Provide the [x, y] coordinate of the cell's center where the given text is located.  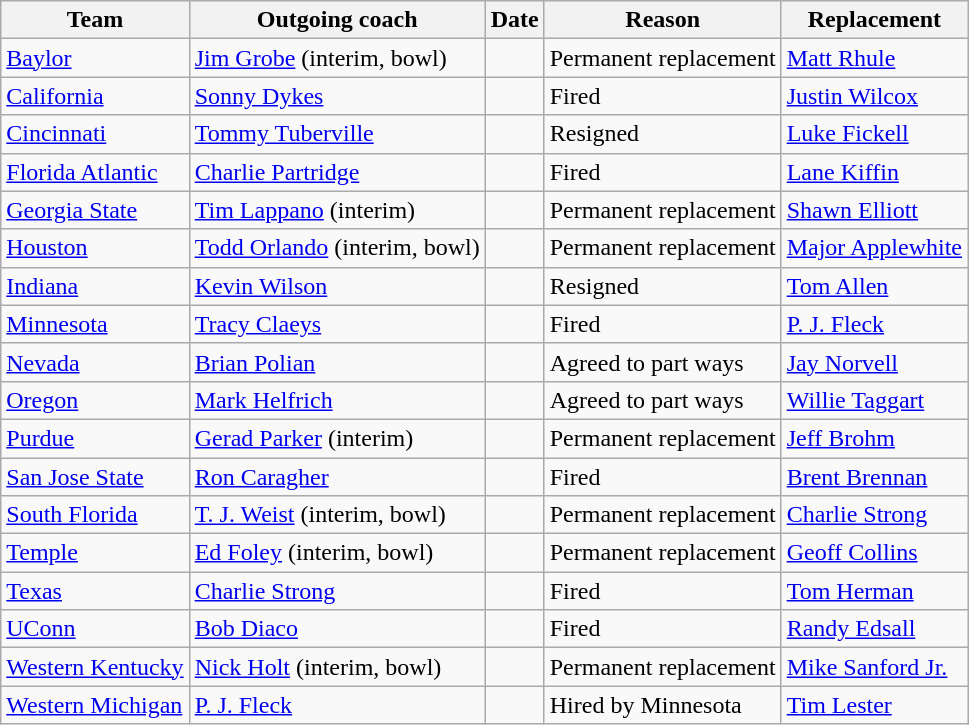
Florida Atlantic [95, 172]
Reason [662, 20]
Date [514, 20]
Baylor [95, 58]
Texas [95, 591]
Sonny Dykes [337, 96]
Oregon [95, 400]
Georgia State [95, 210]
South Florida [95, 515]
Tracy Claeys [337, 324]
Jim Grobe (interim, bowl) [337, 58]
Outgoing coach [337, 20]
Justin Wilcox [874, 96]
Indiana [95, 286]
California [95, 96]
Ron Caragher [337, 477]
Willie Taggart [874, 400]
Brian Polian [337, 362]
Nevada [95, 362]
Major Applewhite [874, 248]
Todd Orlando (interim, bowl) [337, 248]
Tom Allen [874, 286]
Geoff Collins [874, 553]
Lane Kiffin [874, 172]
Kevin Wilson [337, 286]
Western Kentucky [95, 667]
Mark Helfrich [337, 400]
Gerad Parker (interim) [337, 438]
Matt Rhule [874, 58]
Nick Holt (interim, bowl) [337, 667]
San Jose State [95, 477]
T. J. Weist (interim, bowl) [337, 515]
Cincinnati [95, 134]
Jeff Brohm [874, 438]
Tommy Tuberville [337, 134]
Purdue [95, 438]
Temple [95, 553]
Houston [95, 248]
Jay Norvell [874, 362]
Tim Lappano (interim) [337, 210]
Ed Foley (interim, bowl) [337, 553]
Minnesota [95, 324]
Luke Fickell [874, 134]
Mike Sanford Jr. [874, 667]
Hired by Minnesota [662, 705]
Western Michigan [95, 705]
Team [95, 20]
Brent Brennan [874, 477]
Charlie Partridge [337, 172]
Tom Herman [874, 591]
Shawn Elliott [874, 210]
Bob Diaco [337, 629]
UConn [95, 629]
Tim Lester [874, 705]
Replacement [874, 20]
Randy Edsall [874, 629]
